Output the (x, y) coordinate of the center of the cell containing the given text.  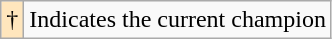
Indicates the current champion (178, 20)
† (12, 20)
